Determine the (X, Y) coordinate at the center of the cell enclosing the given text.  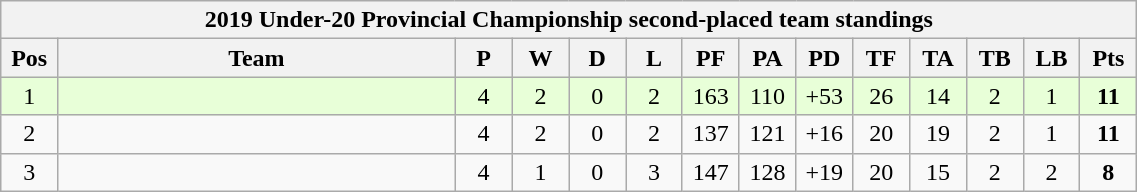
147 (710, 172)
P (484, 58)
110 (768, 96)
128 (768, 172)
2019 Under-20 Provincial Championship second-placed team standings (569, 20)
+16 (824, 134)
TB (994, 58)
8 (1108, 172)
W (540, 58)
PD (824, 58)
15 (938, 172)
163 (710, 96)
PA (768, 58)
PF (710, 58)
Pts (1108, 58)
TA (938, 58)
TF (882, 58)
+53 (824, 96)
14 (938, 96)
+19 (824, 172)
Team (257, 58)
19 (938, 134)
121 (768, 134)
26 (882, 96)
Pos (30, 58)
LB (1052, 58)
D (598, 58)
137 (710, 134)
L (654, 58)
